From the cell containing the given text, extract its center point as [x, y] coordinate. 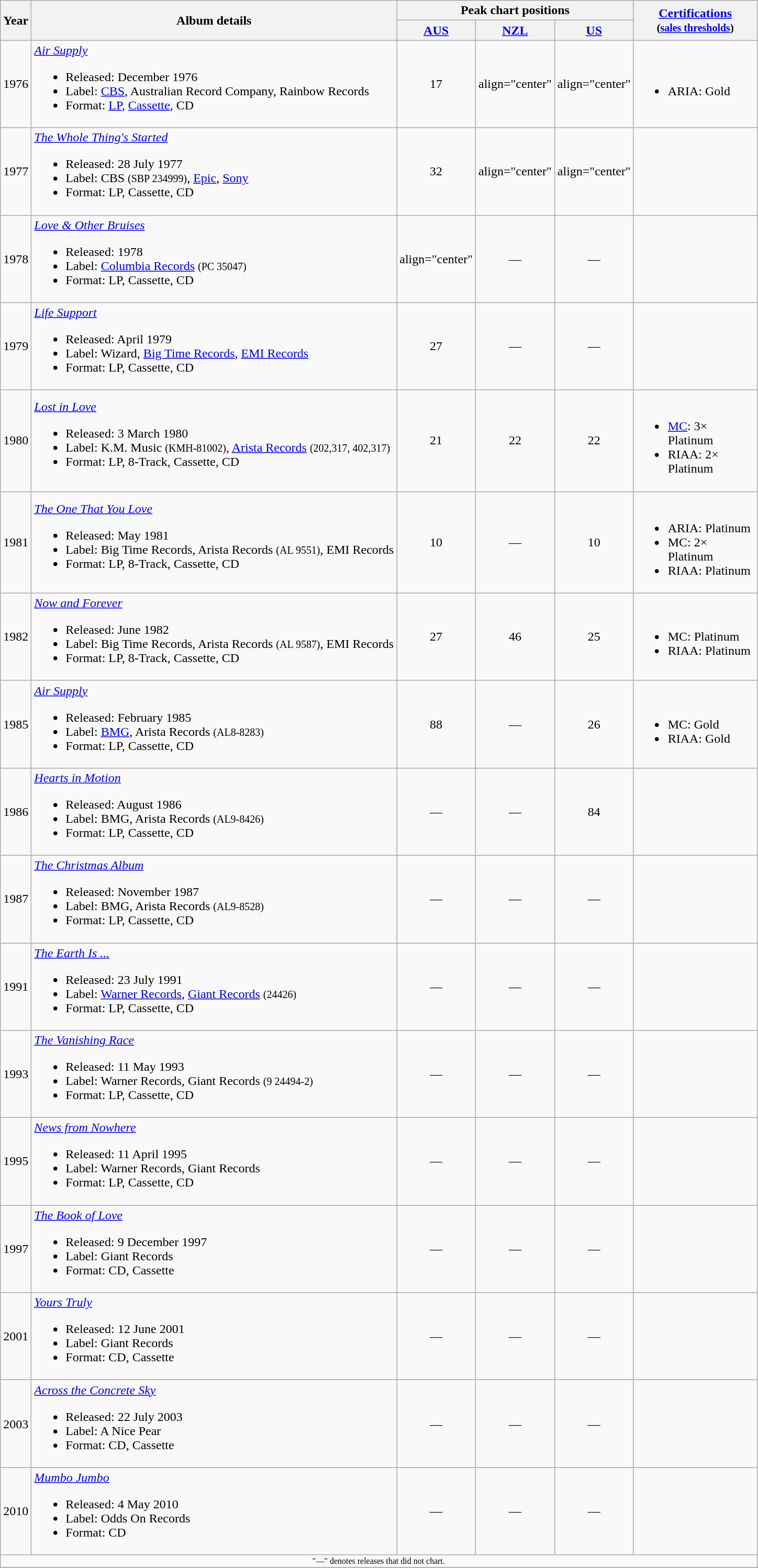
Love & Other BruisesReleased: 1978Label: Columbia Records (PC 35047)Format: LP, Cassette, CD [214, 259]
2001 [16, 1337]
26 [594, 724]
1987 [16, 899]
The Book of LoveReleased: 9 December 1997Label: Giant RecordsFormat: CD, Cassette [214, 1249]
1978 [16, 259]
The One That You LoveReleased: May 1981Label: Big Time Records, Arista Records (AL 9551), EMI RecordsFormat: LP, 8-Track, Cassette, CD [214, 542]
The Christmas AlbumReleased: November 1987Label: BMG, Arista Records (AL9-8528)Format: LP, Cassette, CD [214, 899]
News from NowhereReleased: 11 April 1995Label: Warner Records, Giant RecordsFormat: LP, Cassette, CD [214, 1162]
84 [594, 811]
Air SupplyReleased: December 1976Label: CBS, Australian Record Company, Rainbow RecordsFormat: LP, Cassette, CD [214, 84]
Year [16, 20]
The Vanishing RaceReleased: 11 May 1993Label: Warner Records, Giant Records (9 24494-2)Format: LP, Cassette, CD [214, 1074]
25 [594, 636]
NZL [515, 30]
1991 [16, 987]
32 [437, 172]
1979 [16, 346]
1995 [16, 1162]
1977 [16, 172]
Mumbo JumboReleased: 4 May 2010Label: Odds On RecordsFormat: CD [214, 1511]
17 [437, 84]
MC: PlatinumRIAA: Platinum [695, 636]
Certifications(sales thresholds) [695, 20]
Now and ForeverReleased: June 1982Label: Big Time Records, Arista Records (AL 9587), EMI RecordsFormat: LP, 8-Track, Cassette, CD [214, 636]
Air SupplyReleased: February 1985Label: BMG, Arista Records (AL8-8283)Format: LP, Cassette, CD [214, 724]
1982 [16, 636]
2010 [16, 1511]
Lost in LoveReleased: 3 March 1980Label: K.M. Music (KMH-81002), Arista Records (202,317, 402,317)Format: LP, 8-Track, Cassette, CD [214, 441]
21 [437, 441]
Peak chart positions [515, 10]
US [594, 30]
1981 [16, 542]
AUS [437, 30]
2003 [16, 1424]
ARIA: PlatinumMC: 2× PlatinumRIAA: Platinum [695, 542]
"—" denotes releases that did not chart. [379, 1561]
1986 [16, 811]
Album details [214, 20]
Across the Concrete SkyReleased: 22 July 2003Label: A Nice PearFormat: CD, Cassette [214, 1424]
ARIA: Gold [695, 84]
Yours TrulyReleased: 12 June 2001Label: Giant RecordsFormat: CD, Cassette [214, 1337]
1985 [16, 724]
88 [437, 724]
MC: 3× PlatinumRIAA: 2× Platinum [695, 441]
Life SupportReleased: April 1979Label: Wizard, Big Time Records, EMI RecordsFormat: LP, Cassette, CD [214, 346]
Hearts in MotionReleased: August 1986Label: BMG, Arista Records (AL9-8426)Format: LP, Cassette, CD [214, 811]
1993 [16, 1074]
46 [515, 636]
1976 [16, 84]
1980 [16, 441]
The Earth Is ...Released: 23 July 1991Label: Warner Records, Giant Records (24426)Format: LP, Cassette, CD [214, 987]
MC: GoldRIAA: Gold [695, 724]
1997 [16, 1249]
The Whole Thing's StartedReleased: 28 July 1977Label: CBS (SBP 234999), Epic, SonyFormat: LP, Cassette, CD [214, 172]
